Locate the cell with the specified text and output its (x, y) center coordinate. 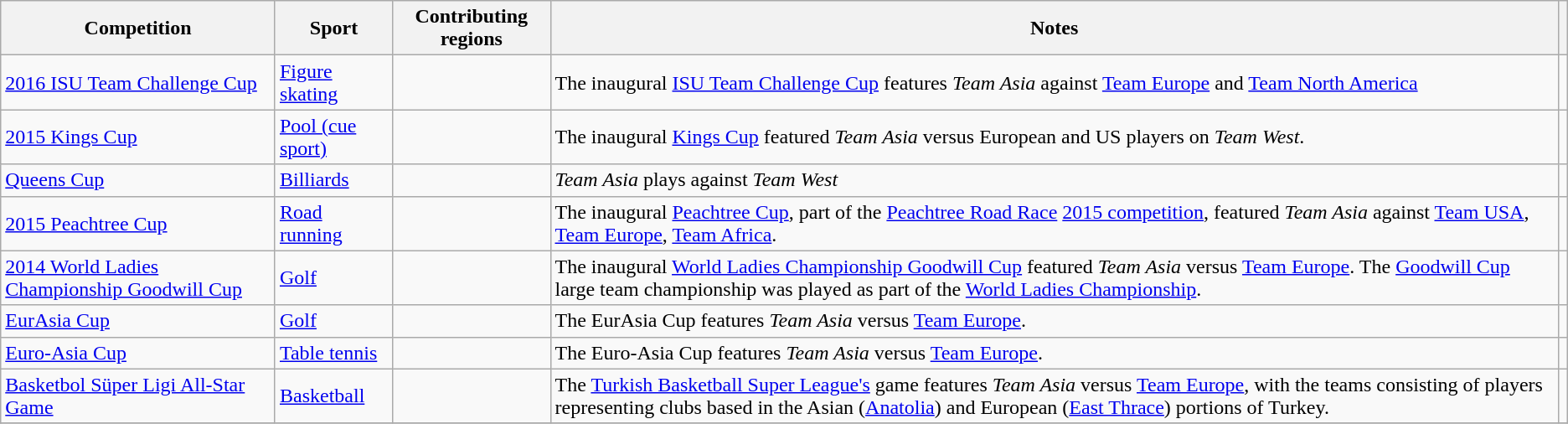
2016 ISU Team Challenge Cup (138, 82)
Team Asia plays against Team West (1054, 180)
Road running (333, 223)
The EurAsia Cup features Team Asia versus Team Europe. (1054, 321)
Contributing regions (472, 28)
Queens Cup (138, 180)
Table tennis (333, 353)
The inaugural Kings Cup featured Team Asia versus European and US players on Team West. (1054, 137)
The inaugural Peachtree Cup, part of the Peachtree Road Race 2015 competition, featured Team Asia against Team USA, Team Europe, Team Africa. (1054, 223)
Basketball (333, 396)
EurAsia Cup (138, 321)
Competition (138, 28)
Notes (1054, 28)
2015 Peachtree Cup (138, 223)
Sport (333, 28)
2014 World Ladies Championship Goodwill Cup (138, 278)
Billiards (333, 180)
2015 Kings Cup (138, 137)
Basketbol Süper Ligi All-Star Game (138, 396)
Euro-Asia Cup (138, 353)
Pool (cue sport) (333, 137)
The inaugural ISU Team Challenge Cup features Team Asia against Team Europe and Team North America (1054, 82)
The Euro-Asia Cup features Team Asia versus Team Europe. (1054, 353)
Figure skating (333, 82)
